Capture the cell that displays the provided text and extract its [x, y] central coordinate. 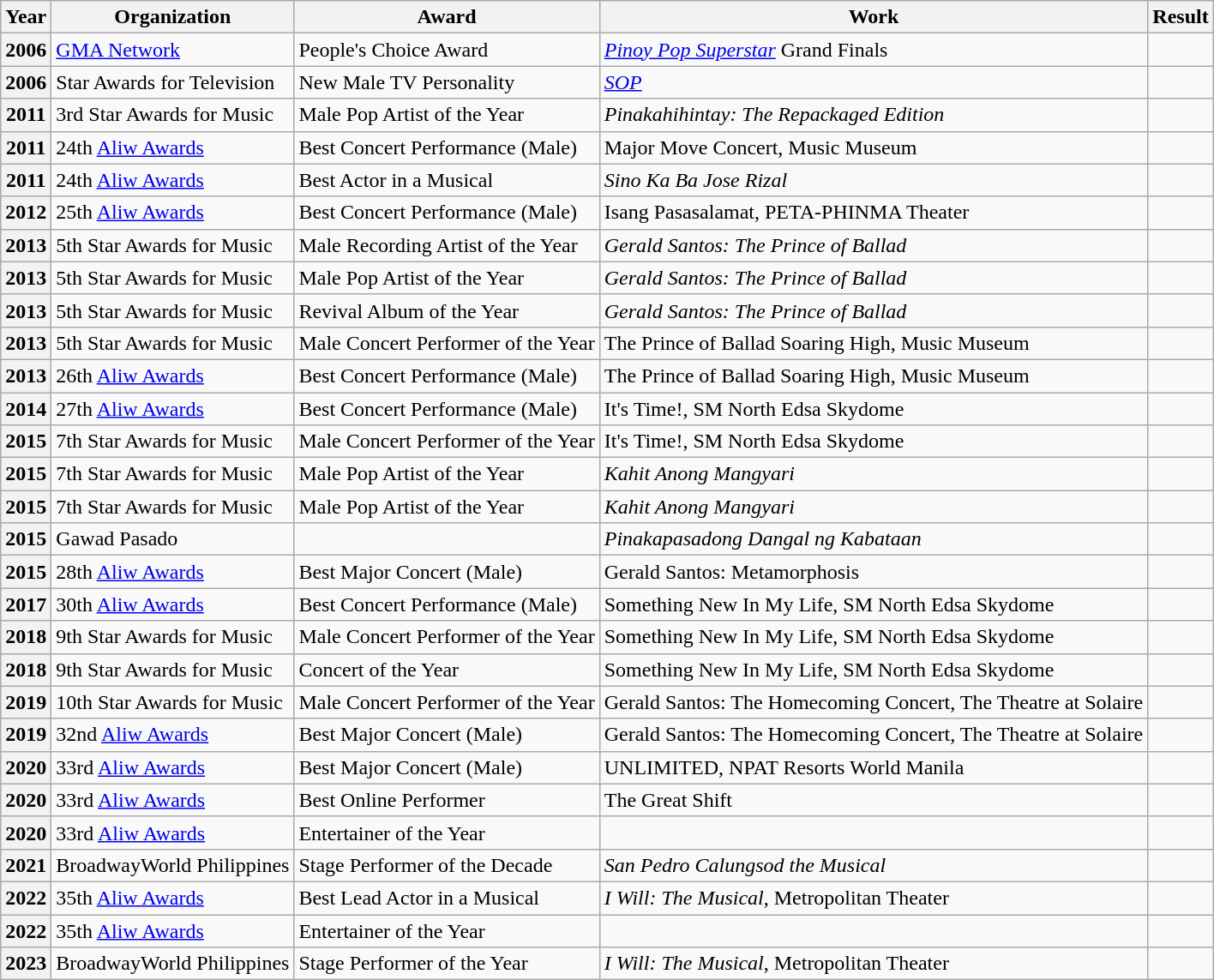
Gawad Pasado [173, 539]
10th Star Awards for Music [173, 702]
2017 [26, 604]
GMA Network [173, 50]
Isang Pasasalamat, PETA-PHINMA Theater [874, 213]
Star Awards for Television [173, 82]
Stage Performer of the Decade [447, 865]
Organization [173, 17]
26th Aliw Awards [173, 376]
San Pedro Calungsod the Musical [874, 865]
Male Recording Artist of the Year [447, 245]
32nd Aliw Awards [173, 735]
Sino Ka Ba Jose Rizal [874, 180]
New Male TV Personality [447, 82]
30th Aliw Awards [173, 604]
Work [874, 17]
27th Aliw Awards [173, 409]
Pinakahihintay: The Repackaged Edition [874, 115]
Concert of the Year [447, 670]
Best Online Performer [447, 800]
SOP [874, 82]
Award [447, 17]
Best Actor in a Musical [447, 180]
2014 [26, 409]
Gerald Santos: Metamorphosis [874, 572]
2012 [26, 213]
Pinoy Pop Superstar Grand Finals [874, 50]
Major Move Concert, Music Museum [874, 147]
People's Choice Award [447, 50]
Pinakapasadong Dangal ng Kabataan [874, 539]
2021 [26, 865]
The Great Shift [874, 800]
28th Aliw Awards [173, 572]
Stage Performer of the Year [447, 964]
25th Aliw Awards [173, 213]
Revival Album of the Year [447, 310]
Year [26, 17]
Result [1181, 17]
2023 [26, 964]
Best Lead Actor in a Musical [447, 898]
3rd Star Awards for Music [173, 115]
UNLIMITED, NPAT Resorts World Manila [874, 767]
